Search for the cell housing the specified text and yield its (X, Y) center coordinate. 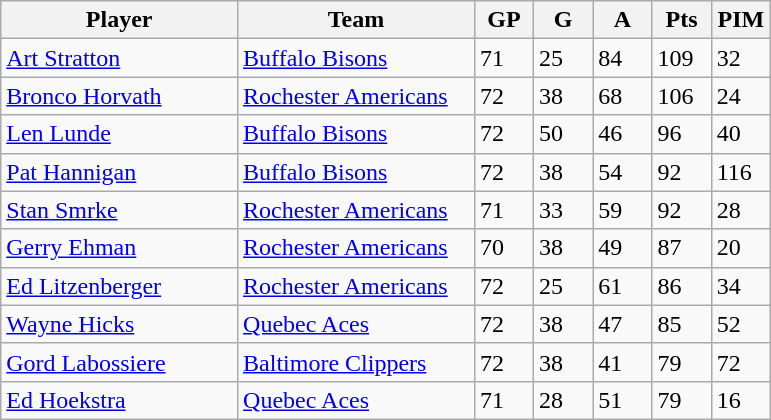
GP (504, 20)
96 (682, 134)
51 (622, 400)
41 (622, 362)
68 (622, 96)
85 (682, 324)
Team (356, 20)
106 (682, 96)
Ed Hoekstra (120, 400)
34 (740, 286)
Stan Smrke (120, 210)
59 (622, 210)
Gord Labossiere (120, 362)
50 (564, 134)
54 (622, 172)
109 (682, 58)
47 (622, 324)
61 (622, 286)
Wayne Hicks (120, 324)
Pat Hannigan (120, 172)
20 (740, 248)
24 (740, 96)
Art Stratton (120, 58)
116 (740, 172)
16 (740, 400)
Len Lunde (120, 134)
G (564, 20)
Gerry Ehman (120, 248)
32 (740, 58)
49 (622, 248)
87 (682, 248)
84 (622, 58)
46 (622, 134)
Ed Litzenberger (120, 286)
A (622, 20)
Player (120, 20)
Pts (682, 20)
86 (682, 286)
70 (504, 248)
33 (564, 210)
52 (740, 324)
Baltimore Clippers (356, 362)
PIM (740, 20)
Bronco Horvath (120, 96)
40 (740, 134)
